Scan for the cell matching the given text and deliver its (X, Y) coordinate at center. 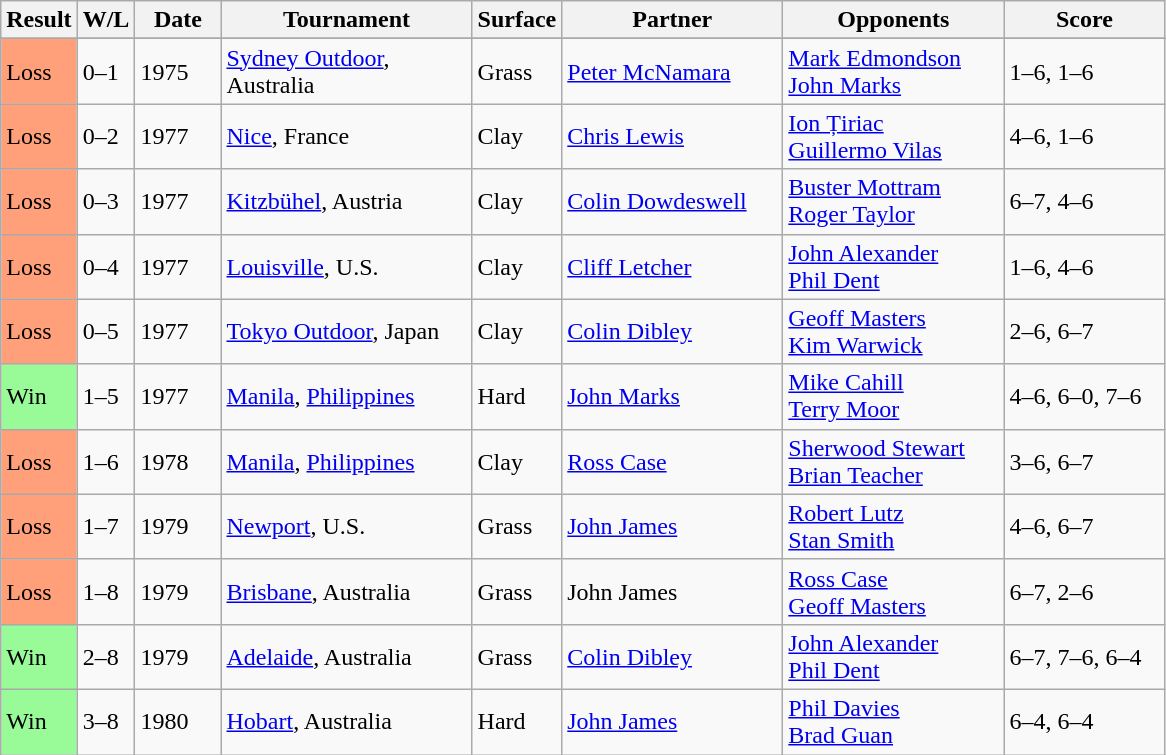
1980 (178, 722)
4–6, 1–6 (1084, 136)
1–6, 4–6 (1084, 266)
Buster Mottram Roger Taylor (894, 202)
Adelaide, Australia (346, 656)
Tournament (346, 20)
Sherwood Stewart Brian Teacher (894, 462)
Score (1084, 20)
Tokyo Outdoor, Japan (346, 332)
W/L (106, 20)
Partner (672, 20)
Cliff Letcher (672, 266)
Result (39, 20)
Brisbane, Australia (346, 592)
Geoff Masters Kim Warwick (894, 332)
6–4, 6–4 (1084, 722)
4–6, 6–7 (1084, 526)
0–5 (106, 332)
1–5 (106, 396)
Ross Case (672, 462)
Nice, France (346, 136)
Mark Edmondson John Marks (894, 72)
2–6, 6–7 (1084, 332)
Newport, U.S. (346, 526)
Hobart, Australia (346, 722)
0–1 (106, 72)
1–6, 1–6 (1084, 72)
6–7, 7–6, 6–4 (1084, 656)
0–3 (106, 202)
Chris Lewis (672, 136)
Sydney Outdoor, Australia (346, 72)
1–8 (106, 592)
0–2 (106, 136)
1–6 (106, 462)
Ross Case Geoff Masters (894, 592)
6–7, 2–6 (1084, 592)
6–7, 4–6 (1084, 202)
Ion Țiriac Guillermo Vilas (894, 136)
Mike Cahill Terry Moor (894, 396)
Phil Davies Brad Guan (894, 722)
Peter McNamara (672, 72)
1–7 (106, 526)
Kitzbühel, Austria (346, 202)
3–6, 6–7 (1084, 462)
Surface (517, 20)
Robert Lutz Stan Smith (894, 526)
Opponents (894, 20)
John Marks (672, 396)
4–6, 6–0, 7–6 (1084, 396)
0–4 (106, 266)
1978 (178, 462)
Colin Dowdeswell (672, 202)
1975 (178, 72)
2–8 (106, 656)
Louisville, U.S. (346, 266)
Date (178, 20)
3–8 (106, 722)
